Provide the [x, y] coordinate of the cell's center where the given text is located.  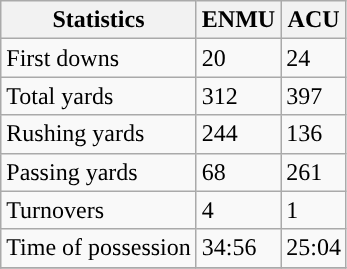
Time of possession [99, 248]
136 [314, 134]
Turnovers [99, 210]
24 [314, 58]
25:04 [314, 248]
4 [238, 210]
1 [314, 210]
Rushing yards [99, 134]
68 [238, 172]
261 [314, 172]
20 [238, 58]
34:56 [238, 248]
312 [238, 96]
397 [314, 96]
Passing yards [99, 172]
Total yards [99, 96]
Statistics [99, 20]
First downs [99, 58]
244 [238, 134]
ACU [314, 20]
ENMU [238, 20]
